Return the [X, Y] coordinate for the center point of the cell that contains the specified text.  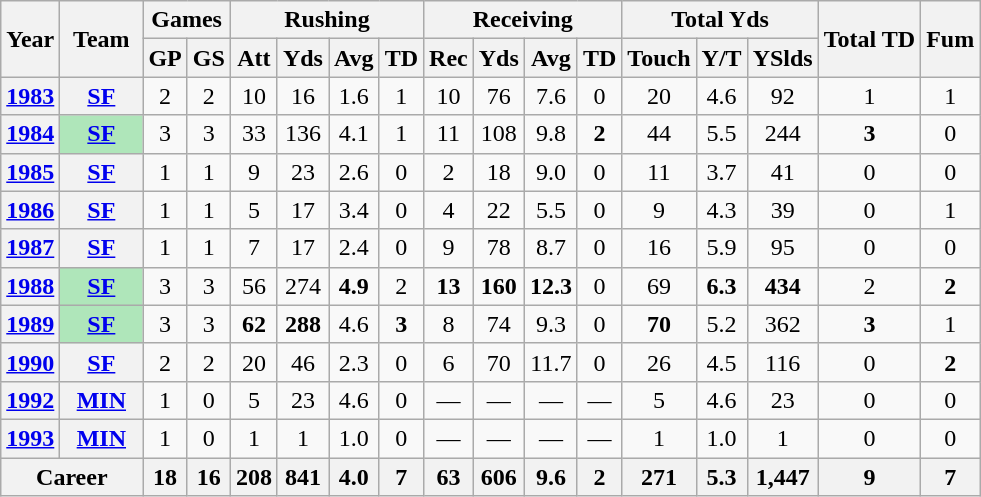
33 [254, 134]
13 [449, 286]
3.7 [722, 172]
606 [498, 477]
GS [208, 58]
Year [30, 39]
9.8 [550, 134]
244 [782, 134]
95 [782, 248]
Receiving [523, 20]
4.9 [354, 286]
Career [72, 477]
208 [254, 477]
Team [102, 39]
Touch [659, 58]
41 [782, 172]
5.9 [722, 248]
Total Yds [720, 20]
841 [302, 477]
1,447 [782, 477]
11.7 [550, 362]
4.1 [354, 134]
434 [782, 286]
92 [782, 96]
3.4 [354, 210]
9.3 [550, 324]
160 [498, 286]
288 [302, 324]
Games [186, 20]
116 [782, 362]
4 [449, 210]
6 [449, 362]
Rushing [326, 20]
39 [782, 210]
46 [302, 362]
5.3 [722, 477]
12.3 [550, 286]
2.4 [354, 248]
108 [498, 134]
63 [449, 477]
Total TD [869, 39]
22 [498, 210]
62 [254, 324]
2.6 [354, 172]
Fum [950, 39]
1.6 [354, 96]
7.6 [550, 96]
9.0 [550, 172]
44 [659, 134]
4.3 [722, 210]
271 [659, 477]
362 [782, 324]
GP [165, 58]
76 [498, 96]
1988 [30, 286]
1992 [30, 400]
2.3 [354, 362]
1984 [30, 134]
1990 [30, 362]
9.6 [550, 477]
1983 [30, 96]
1985 [30, 172]
26 [659, 362]
Y/T [722, 58]
5.2 [722, 324]
4.5 [722, 362]
78 [498, 248]
4.0 [354, 477]
1986 [30, 210]
136 [302, 134]
1993 [30, 438]
74 [498, 324]
56 [254, 286]
Rec [449, 58]
1989 [30, 324]
8 [449, 324]
1987 [30, 248]
6.3 [722, 286]
69 [659, 286]
8.7 [550, 248]
274 [302, 286]
Att [254, 58]
YSlds [782, 58]
